Pinpoint the cell where the given text exists, returning its [x, y] midpoint coordinate. 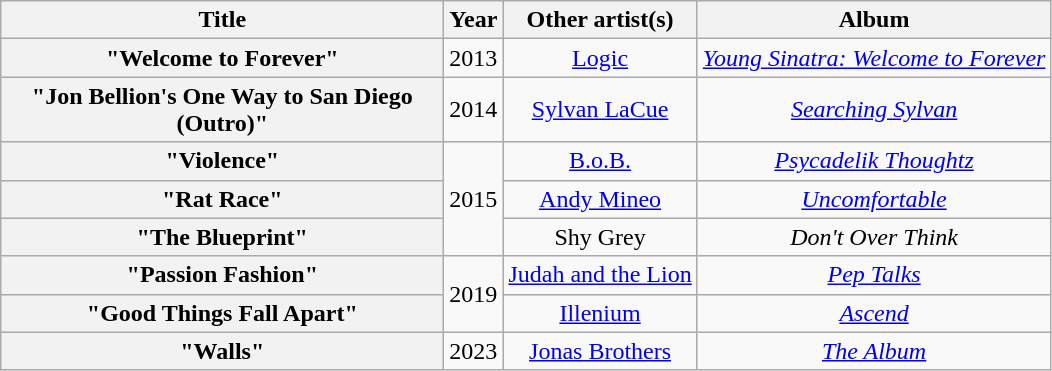
Pep Talks [874, 275]
The Album [874, 351]
2013 [474, 58]
Don't Over Think [874, 237]
Uncomfortable [874, 199]
2019 [474, 294]
Illenium [600, 313]
2015 [474, 199]
Year [474, 20]
Title [222, 20]
Ascend [874, 313]
Judah and the Lion [600, 275]
"Walls" [222, 351]
Other artist(s) [600, 20]
"Passion Fashion" [222, 275]
"Rat Race" [222, 199]
Sylvan LaCue [600, 110]
B.o.B. [600, 161]
Logic [600, 58]
Andy Mineo [600, 199]
Searching Sylvan [874, 110]
"Welcome to Forever" [222, 58]
"Violence" [222, 161]
2023 [474, 351]
2014 [474, 110]
Young Sinatra: Welcome to Forever [874, 58]
"The Blueprint" [222, 237]
Jonas Brothers [600, 351]
"Jon Bellion's One Way to San Diego (Outro)" [222, 110]
Shy Grey [600, 237]
Album [874, 20]
Psycadelik Thoughtz [874, 161]
"Good Things Fall Apart" [222, 313]
